Detect which cell encompasses the target text, then output its (x, y) center coordinate. 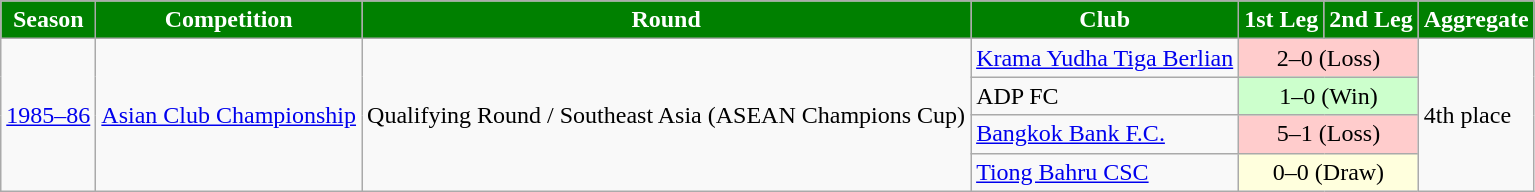
5–1 (Loss) (1328, 134)
4th place (1476, 115)
Club (1105, 20)
Krama Yudha Tiga Berlian (1105, 58)
2nd Leg (1371, 20)
1985–86 (48, 115)
Competition (229, 20)
Qualifying Round / Southeast Asia (ASEAN Champions Cup) (666, 115)
Asian Club Championship (229, 115)
Round (666, 20)
Season (48, 20)
2–0 (Loss) (1328, 58)
ADP FC (1105, 96)
Bangkok Bank F.C. (1105, 134)
0–0 (Draw) (1328, 172)
Tiong Bahru CSC (1105, 172)
Aggregate (1476, 20)
1st Leg (1282, 20)
1–0 (Win) (1328, 96)
